Provide the [X, Y] coordinate of the cell's center where the given text is located.  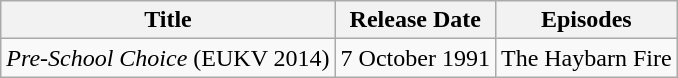
Release Date [415, 20]
Pre-School Choice (EUKV 2014) [168, 58]
Episodes [586, 20]
The Haybarn Fire [586, 58]
Title [168, 20]
7 October 1991 [415, 58]
